Find where the given text appears and provide that cell's center as (X, Y) coordinate. 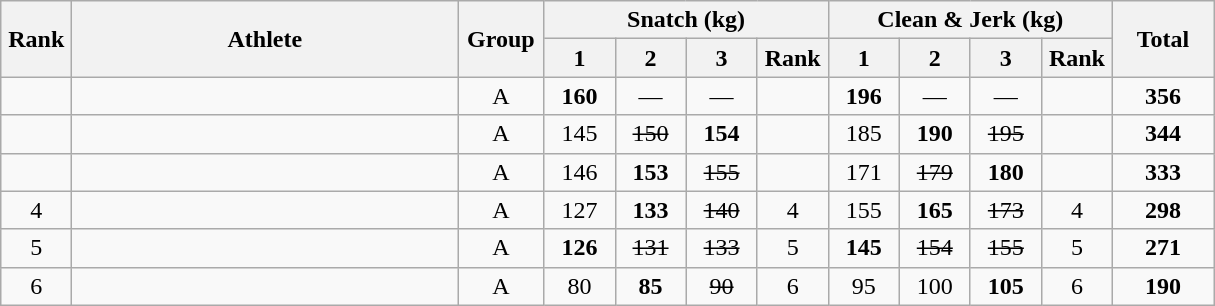
Total (1162, 39)
195 (1006, 134)
90 (722, 286)
95 (864, 286)
105 (1006, 286)
180 (1006, 172)
140 (722, 210)
Group (501, 39)
150 (650, 134)
Snatch (kg) (686, 20)
160 (580, 96)
146 (580, 172)
Athlete (265, 39)
298 (1162, 210)
185 (864, 134)
344 (1162, 134)
196 (864, 96)
153 (650, 172)
100 (934, 286)
165 (934, 210)
131 (650, 248)
179 (934, 172)
271 (1162, 248)
356 (1162, 96)
126 (580, 248)
127 (580, 210)
333 (1162, 172)
171 (864, 172)
85 (650, 286)
Clean & Jerk (kg) (970, 20)
80 (580, 286)
173 (1006, 210)
